For the text-containing cell, return its midpoint in (x, y) coordinate format. 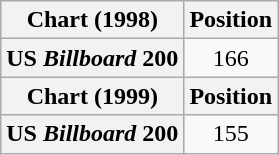
Chart (1999) (92, 96)
166 (231, 58)
Chart (1998) (92, 20)
155 (231, 134)
